Return (x, y) of the center of cell containing provided text 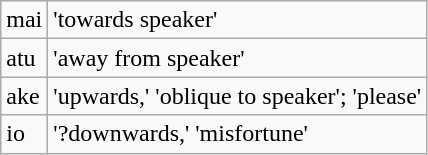
'?downwards,' 'misfortune' (238, 134)
ake (24, 96)
'away from speaker' (238, 58)
atu (24, 58)
io (24, 134)
'towards speaker' (238, 20)
'upwards,' 'oblique to speaker'; 'please' (238, 96)
mai (24, 20)
